Find where the given text appears and provide that cell's center as (x, y) coordinate. 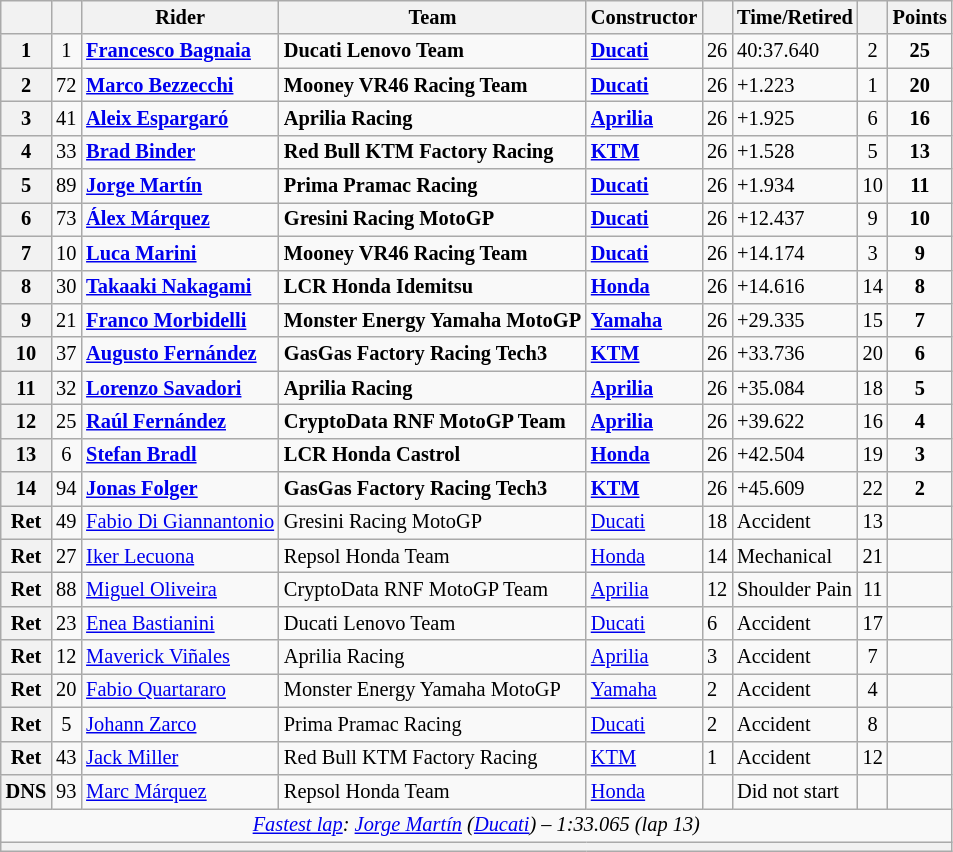
41 (66, 118)
LCR Honda Castrol (432, 455)
Enea Bastianini (180, 623)
49 (66, 522)
Raúl Fernández (180, 421)
+14.616 (795, 287)
LCR Honda Idemitsu (432, 287)
+1.528 (795, 152)
93 (66, 791)
Brad Binder (180, 152)
Marco Bezzecchi (180, 85)
Points (920, 17)
Luca Marini (180, 253)
30 (66, 287)
73 (66, 219)
Fabio Di Giannantonio (180, 522)
32 (66, 388)
37 (66, 354)
23 (66, 623)
17 (873, 623)
Takaaki Nakagami (180, 287)
Franco Morbidelli (180, 320)
+29.335 (795, 320)
Mechanical (795, 556)
Rider (180, 17)
+35.084 (795, 388)
Álex Márquez (180, 219)
Constructor (644, 17)
Did not start (795, 791)
Jonas Folger (180, 489)
Francesco Bagnaia (180, 51)
Fastest lap: Jorge Martín (Ducati) – 1:33.065 (lap 13) (476, 825)
Marc Márquez (180, 791)
+42.504 (795, 455)
33 (66, 152)
+1.223 (795, 85)
27 (66, 556)
43 (66, 758)
15 (873, 320)
Miguel Oliveira (180, 589)
Iker Lecuona (180, 556)
88 (66, 589)
+33.736 (795, 354)
Fabio Quartararo (180, 690)
Aleix Espargaró (180, 118)
+1.934 (795, 186)
Shoulder Pain (795, 589)
19 (873, 455)
Maverick Viñales (180, 657)
DNS (26, 791)
Lorenzo Savadori (180, 388)
Johann Zarco (180, 724)
94 (66, 489)
Jack Miller (180, 758)
40:37.640 (795, 51)
+12.437 (795, 219)
+14.174 (795, 253)
+45.609 (795, 489)
72 (66, 85)
89 (66, 186)
+39.622 (795, 421)
Augusto Fernández (180, 354)
Stefan Bradl (180, 455)
+1.925 (795, 118)
Team (432, 17)
Jorge Martín (180, 186)
22 (873, 489)
Time/Retired (795, 17)
